Provide the [X, Y] coordinate of the cell's center where the given text is located.  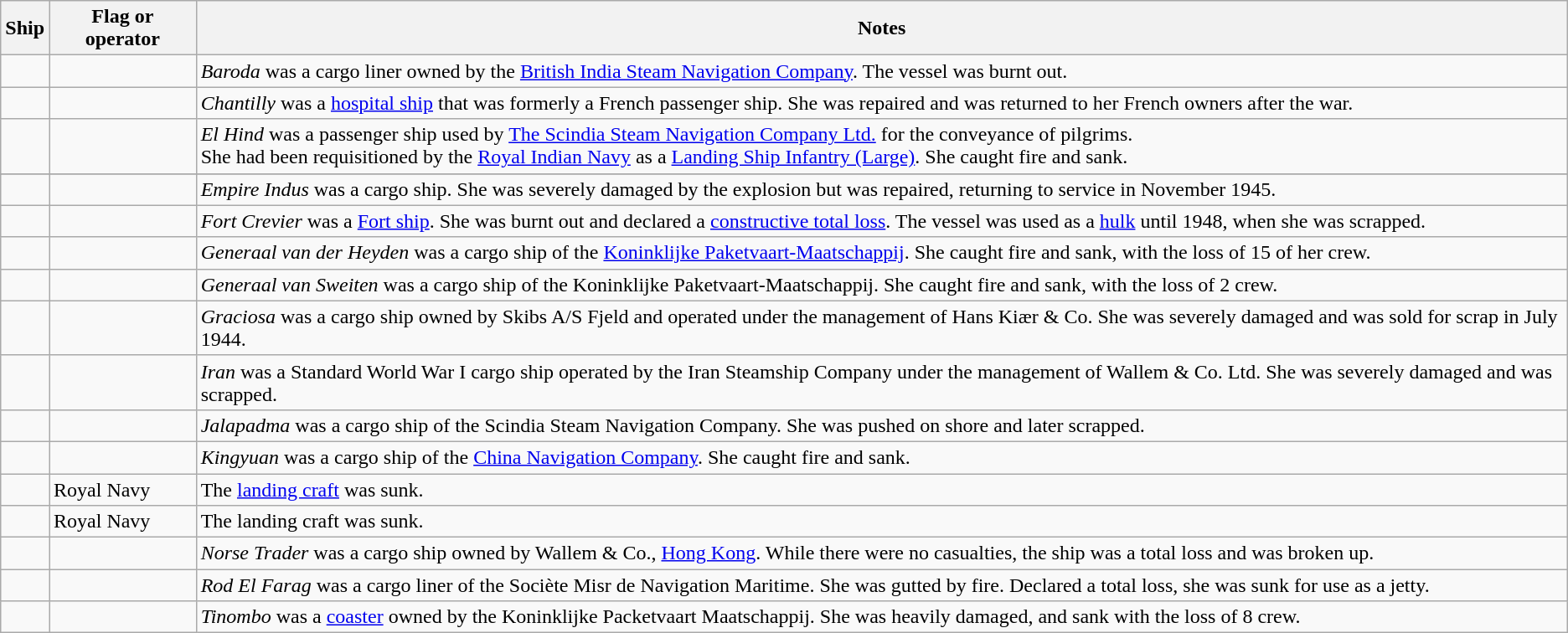
Notes [881, 28]
Chantilly was a hospital ship that was formerly a French passenger ship. She was repaired and was returned to her French owners after the war. [881, 103]
Baroda was a cargo liner owned by the British India Steam Navigation Company. The vessel was burnt out. [881, 71]
Empire Indus was a cargo ship. She was severely damaged by the explosion but was repaired, returning to service in November 1945. [881, 189]
Kingyuan was a cargo ship of the China Navigation Company. She caught fire and sank. [881, 457]
Generaal van Sweiten was a cargo ship of the Koninklijke Paketvaart-Maatschappij. She caught fire and sank, with the loss of 2 crew. [881, 285]
Norse Trader was a cargo ship owned by Wallem & Co., Hong Kong. While there were no casualties, the ship was a total loss and was broken up. [881, 553]
Generaal van der Heyden was a cargo ship of the Koninklijke Paketvaart-Maatschappij. She caught fire and sank, with the loss of 15 of her crew. [881, 253]
Tinombo was a coaster owned by the Koninklijke Packetvaart Maatschappij. She was heavily damaged, and sank with the loss of 8 crew. [881, 617]
Jalapadma was a cargo ship of the Scindia Steam Navigation Company. She was pushed on shore and later scrapped. [881, 425]
Flag or operator [123, 28]
Ship [25, 28]
